Output the [x, y] coordinate of the center of the cell containing the given text.  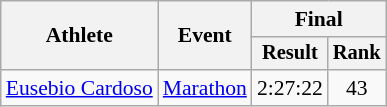
2:27:22 [290, 88]
Eusebio Cardoso [80, 88]
Athlete [80, 36]
Event [205, 36]
43 [357, 88]
Marathon [205, 88]
Result [290, 54]
Rank [357, 54]
Final [319, 19]
